Detect which cell encompasses the target text, then output its [X, Y] center coordinate. 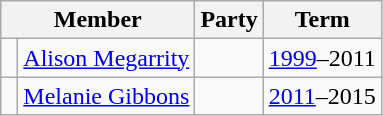
Melanie Gibbons [106, 96]
Member [98, 20]
2011–2015 [322, 96]
Term [322, 20]
Party [229, 20]
1999–2011 [322, 58]
Alison Megarrity [106, 58]
